Find where the given text appears and provide that cell's center as [x, y] coordinate. 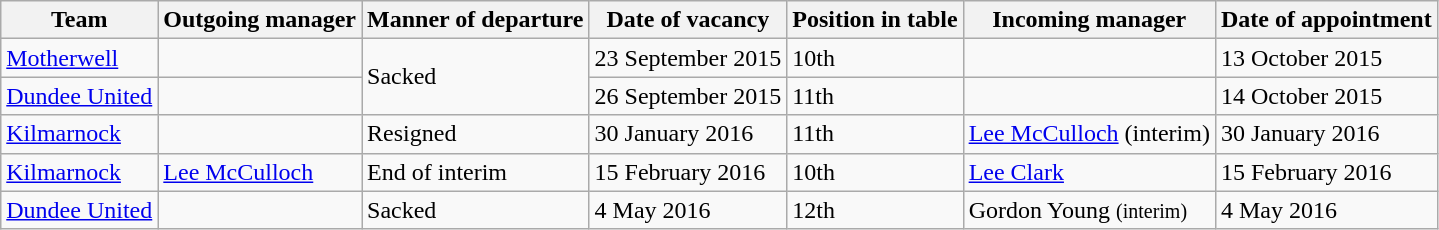
Lee McCulloch [260, 172]
Lee Clark [1089, 172]
Lee McCulloch (interim) [1089, 134]
Team [80, 20]
Resigned [476, 134]
Date of appointment [1326, 20]
26 September 2015 [688, 96]
Manner of departure [476, 20]
13 October 2015 [1326, 58]
End of interim [476, 172]
14 October 2015 [1326, 96]
23 September 2015 [688, 58]
Gordon Young (interim) [1089, 210]
Incoming manager [1089, 20]
Date of vacancy [688, 20]
Position in table [875, 20]
Motherwell [80, 58]
12th [875, 210]
Outgoing manager [260, 20]
